Identify which cell holds the provided text, then report its [x, y] central coordinate. 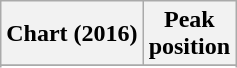
Chart (2016) [72, 34]
Peak position [189, 34]
